Output the (x, y) coordinate of the center of the cell containing the given text.  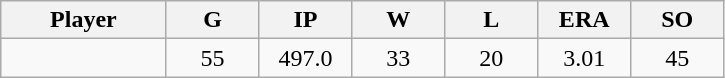
ERA (584, 20)
3.01 (584, 58)
W (398, 20)
SO (678, 20)
33 (398, 58)
L (492, 20)
IP (306, 20)
Player (84, 20)
20 (492, 58)
497.0 (306, 58)
G (212, 20)
55 (212, 58)
45 (678, 58)
